Scan for the cell matching the given text and deliver its [x, y] coordinate at center. 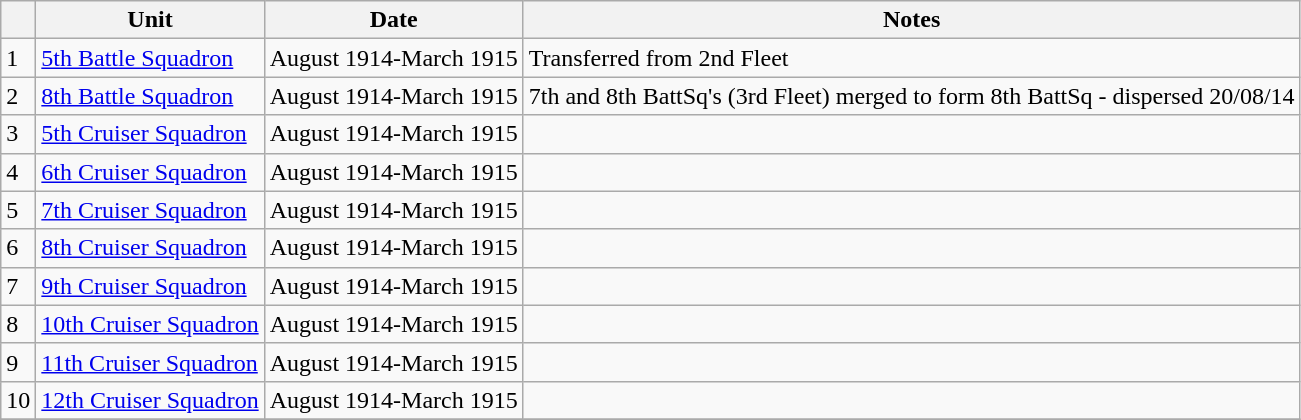
8th Cruiser Squadron [150, 248]
10th Cruiser Squadron [150, 324]
7 [18, 286]
2 [18, 96]
1 [18, 58]
5 [18, 210]
Date [394, 20]
Notes [912, 20]
Unit [150, 20]
4 [18, 172]
7th Cruiser Squadron [150, 210]
5th Battle Squadron [150, 58]
6 [18, 248]
5th Cruiser Squadron [150, 134]
9th Cruiser Squadron [150, 286]
3 [18, 134]
Transferred from 2nd Fleet [912, 58]
12th Cruiser Squadron [150, 400]
8 [18, 324]
10 [18, 400]
6th Cruiser Squadron [150, 172]
11th Cruiser Squadron [150, 362]
8th Battle Squadron [150, 96]
9 [18, 362]
7th and 8th BattSq's (3rd Fleet) merged to form 8th BattSq - dispersed 20/08/14 [912, 96]
